Scan for the cell matching the given text and deliver its (X, Y) coordinate at center. 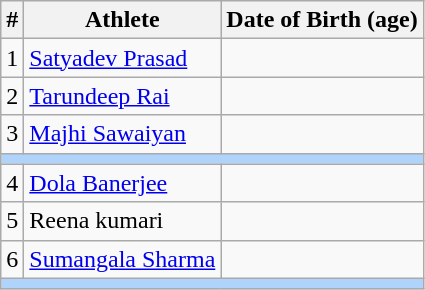
Reena kumari (122, 221)
Tarundeep Rai (122, 96)
5 (12, 221)
Dola Banerjee (122, 183)
Majhi Sawaiyan (122, 134)
4 (12, 183)
Sumangala Sharma (122, 259)
Athlete (122, 20)
# (12, 20)
1 (12, 58)
Satyadev Prasad (122, 58)
Date of Birth (age) (322, 20)
6 (12, 259)
3 (12, 134)
2 (12, 96)
